Search for the cell housing the specified text and yield its (x, y) center coordinate. 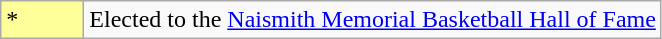
* (42, 20)
Elected to the Naismith Memorial Basketball Hall of Fame (373, 20)
